Capture the cell that displays the provided text and extract its (x, y) central coordinate. 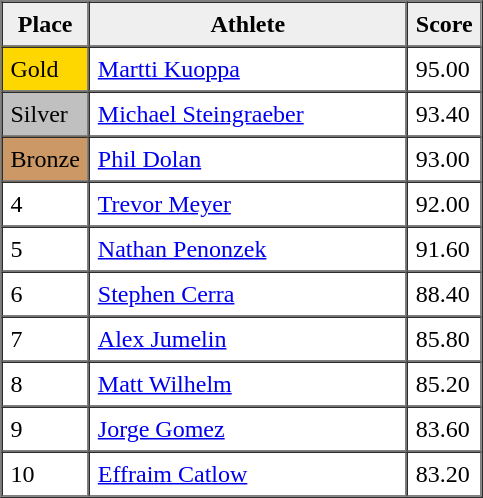
6 (46, 294)
Stephen Cerra (248, 294)
91.60 (444, 248)
Place (46, 24)
Nathan Penonzek (248, 248)
88.40 (444, 294)
83.60 (444, 428)
4 (46, 204)
85.80 (444, 338)
Gold (46, 68)
Martti Kuoppa (248, 68)
Bronze (46, 158)
Athlete (248, 24)
83.20 (444, 474)
8 (46, 384)
Effraim Catlow (248, 474)
Alex Jumelin (248, 338)
Matt Wilhelm (248, 384)
7 (46, 338)
95.00 (444, 68)
93.40 (444, 114)
Silver (46, 114)
Trevor Meyer (248, 204)
Phil Dolan (248, 158)
Jorge Gomez (248, 428)
92.00 (444, 204)
5 (46, 248)
Score (444, 24)
93.00 (444, 158)
9 (46, 428)
Michael Steingraeber (248, 114)
85.20 (444, 384)
10 (46, 474)
